Search for the cell housing the specified text and yield its (X, Y) center coordinate. 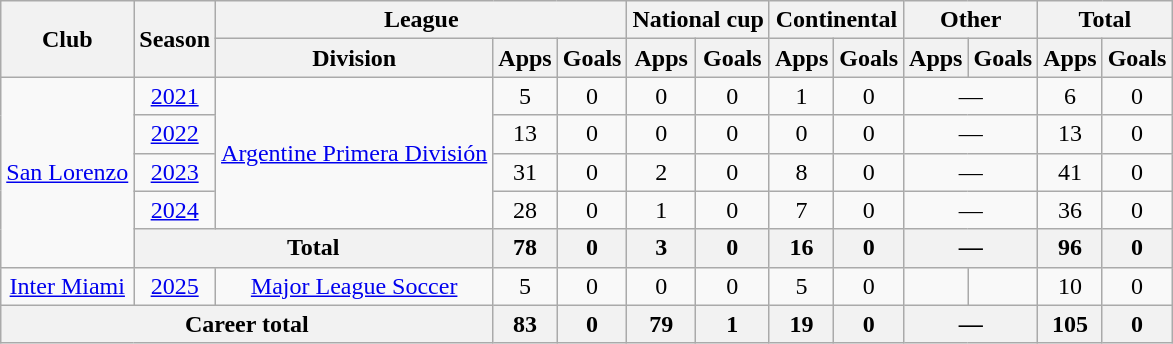
Season (175, 39)
16 (801, 248)
8 (801, 172)
10 (1070, 286)
Other (971, 20)
105 (1070, 324)
6 (1070, 96)
41 (1070, 172)
Club (68, 39)
Career total (247, 324)
79 (661, 324)
28 (525, 210)
31 (525, 172)
7 (801, 210)
2025 (175, 286)
2 (661, 172)
19 (801, 324)
83 (525, 324)
2022 (175, 134)
Major League Soccer (354, 286)
Division (354, 58)
3 (661, 248)
2021 (175, 96)
36 (1070, 210)
Continental (836, 20)
2023 (175, 172)
2024 (175, 210)
Inter Miami (68, 286)
78 (525, 248)
League (422, 20)
Argentine Primera División (354, 153)
National cup (698, 20)
San Lorenzo (68, 172)
96 (1070, 248)
